Return the (x, y) coordinate for the center point of the cell that contains the specified text.  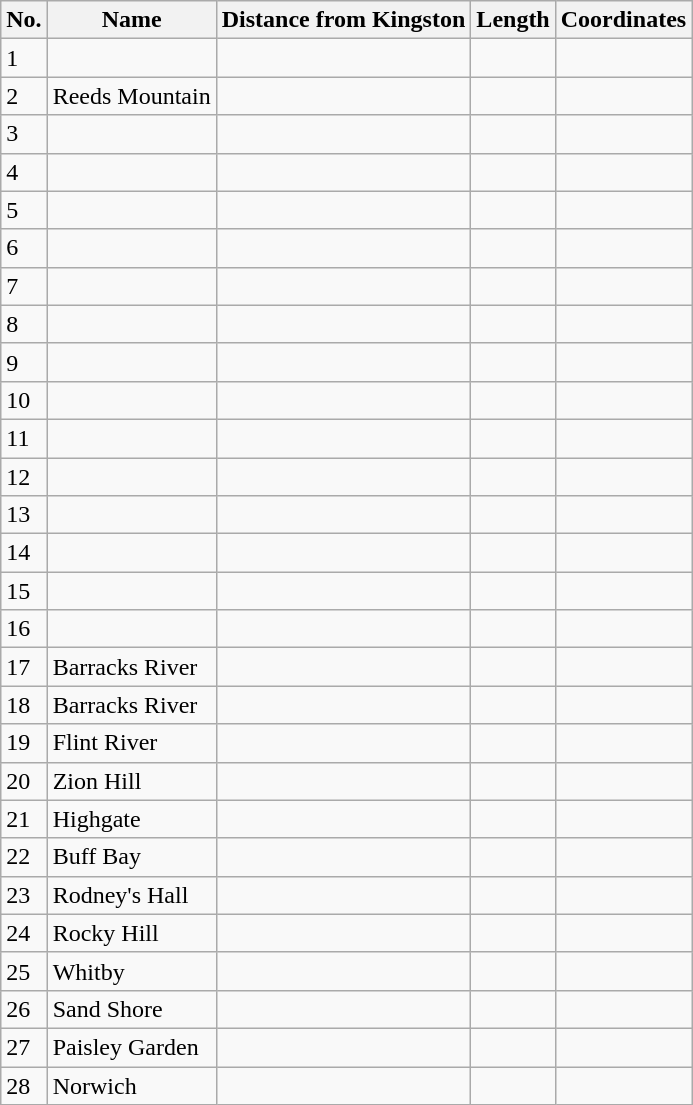
25 (24, 971)
23 (24, 895)
Highgate (132, 819)
18 (24, 705)
Flint River (132, 743)
No. (24, 20)
9 (24, 362)
Whitby (132, 971)
6 (24, 248)
20 (24, 781)
12 (24, 477)
24 (24, 933)
17 (24, 667)
14 (24, 553)
Reeds Mountain (132, 96)
22 (24, 857)
11 (24, 438)
16 (24, 629)
1 (24, 58)
28 (24, 1085)
Zion Hill (132, 781)
3 (24, 134)
5 (24, 210)
Length (513, 20)
26 (24, 1009)
2 (24, 96)
27 (24, 1047)
8 (24, 324)
Name (132, 20)
Distance from Kingston (344, 20)
15 (24, 591)
7 (24, 286)
Sand Shore (132, 1009)
21 (24, 819)
10 (24, 400)
Norwich (132, 1085)
Rocky Hill (132, 933)
Paisley Garden (132, 1047)
Rodney's Hall (132, 895)
19 (24, 743)
13 (24, 515)
4 (24, 172)
Coordinates (623, 20)
Buff Bay (132, 857)
